Output the (X, Y) coordinate of the center of the cell containing the given text.  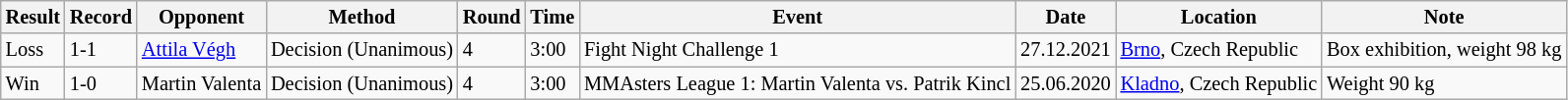
Kladno, Czech Republic (1219, 83)
Round (492, 17)
Fight Night Challenge 1 (798, 50)
MMAsters League 1: Martin Valenta vs. Patrik Kincl (798, 83)
Attila Végh (201, 50)
Date (1066, 17)
25.06.2020 (1066, 83)
1-1 (100, 50)
Record (100, 17)
Method (362, 17)
Opponent (201, 17)
Loss (33, 50)
Martin Valenta (201, 83)
Note (1444, 17)
Event (798, 17)
Weight 90 kg (1444, 83)
1-0 (100, 83)
Box exhibition, weight 98 kg (1444, 50)
Brno, Czech Republic (1219, 50)
Location (1219, 17)
Result (33, 17)
27.12.2021 (1066, 50)
Win (33, 83)
Time (552, 17)
